Capture the cell that displays the provided text and extract its (x, y) central coordinate. 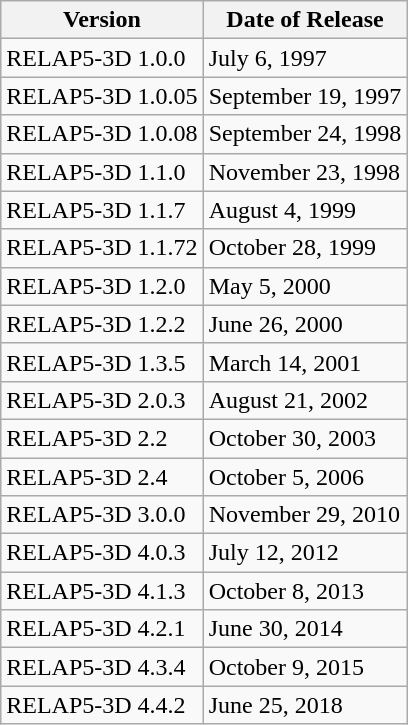
RELAP5-3D 1.1.0 (102, 172)
RELAP5-3D 1.0.08 (102, 134)
October 30, 2003 (305, 438)
August 21, 2002 (305, 400)
RELAP5-3D 2.0.3 (102, 400)
RELAP5-3D 3.0.0 (102, 515)
Version (102, 20)
November 23, 1998 (305, 172)
June 25, 2018 (305, 705)
June 26, 2000 (305, 324)
RELAP5-3D 1.0.0 (102, 58)
October 8, 2013 (305, 591)
September 24, 1998 (305, 134)
July 12, 2012 (305, 553)
RELAP5-3D 4.4.2 (102, 705)
RELAP5-3D 1.2.2 (102, 324)
RELAP5-3D 2.4 (102, 477)
RELAP5-3D 4.2.1 (102, 629)
RELAP5-3D 1.2.0 (102, 286)
November 29, 2010 (305, 515)
RELAP5-3D 1.0.05 (102, 96)
August 4, 1999 (305, 210)
October 9, 2015 (305, 667)
September 19, 1997 (305, 96)
Date of Release (305, 20)
June 30, 2014 (305, 629)
RELAP5-3D 4.3.4 (102, 667)
RELAP5-3D 4.0.3 (102, 553)
May 5, 2000 (305, 286)
RELAP5-3D 4.1.3 (102, 591)
October 5, 2006 (305, 477)
RELAP5-3D 2.2 (102, 438)
October 28, 1999 (305, 248)
RELAP5-3D 1.1.72 (102, 248)
RELAP5-3D 1.3.5 (102, 362)
RELAP5-3D 1.1.7 (102, 210)
July 6, 1997 (305, 58)
March 14, 2001 (305, 362)
